Return the [x, y] coordinate for the center point of the cell that contains the specified text.  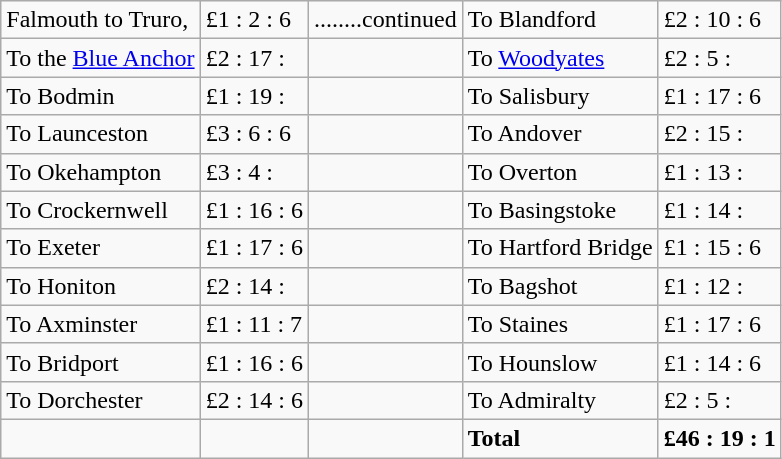
£2 : 14 : [254, 286]
To Andover [560, 134]
To Axminster [100, 324]
To Bagshot [560, 286]
£3 : 4 : [254, 172]
£1 : 2 : 6 [254, 20]
Falmouth to Truro, [100, 20]
£1 : 12 : [720, 286]
To Crockernwell [100, 210]
£3 : 6 : 6 [254, 134]
To Dorchester [100, 400]
To Staines [560, 324]
To Launceston [100, 134]
£1 : 14 : [720, 210]
£2 : 14 : 6 [254, 400]
To Exeter [100, 248]
£2 : 17 : [254, 58]
£1 : 13 : [720, 172]
To Blandford [560, 20]
To Bridport [100, 362]
To Hounslow [560, 362]
To the Blue Anchor [100, 58]
........continued [386, 20]
£1 : 19 : [254, 96]
To Honiton [100, 286]
To Bodmin [100, 96]
£2 : 15 : [720, 134]
£1 : 15 : 6 [720, 248]
£46 : 19 : 1 [720, 438]
To Okehampton [100, 172]
£1 : 14 : 6 [720, 362]
£1 : 11 : 7 [254, 324]
To Basingstoke [560, 210]
To Salisbury [560, 96]
£2 : 10 : 6 [720, 20]
To Hartford Bridge [560, 248]
To Woodyates [560, 58]
To Overton [560, 172]
Total [560, 438]
To Admiralty [560, 400]
